Search for the cell housing the specified text and yield its [x, y] center coordinate. 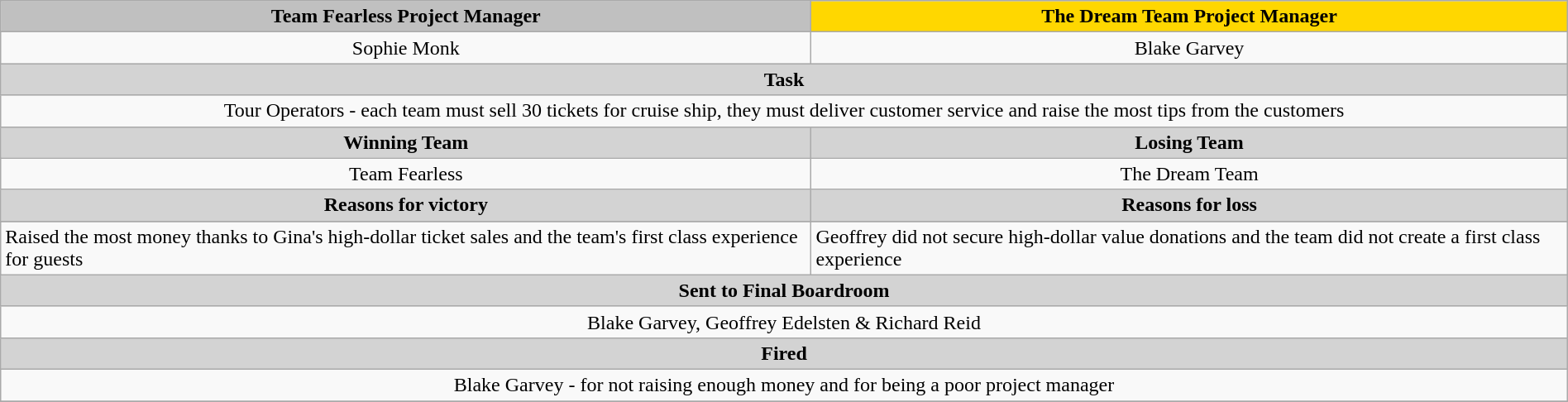
Reasons for loss [1189, 205]
Sophie Monk [406, 48]
Geoffrey did not secure high-dollar value donations and the team did not create a first class experience [1189, 248]
Blake Garvey [1189, 48]
Tour Operators - each team must sell 30 tickets for cruise ship, they must deliver customer service and raise the most tips from the customers [784, 111]
Raised the most money thanks to Gina's high-dollar ticket sales and the team's first class experience for guests [406, 248]
The Dream Team Project Manager [1189, 17]
Sent to Final Boardroom [784, 290]
Blake Garvey, Geoffrey Edelsten & Richard Reid [784, 322]
Losing Team [1189, 142]
Team Fearless Project Manager [406, 17]
Task [784, 79]
Winning Team [406, 142]
Reasons for victory [406, 205]
The Dream Team [1189, 174]
Blake Garvey - for not raising enough money and for being a poor project manager [784, 385]
Fired [784, 353]
Team Fearless [406, 174]
